Pinpoint the cell where the given text exists, returning its [x, y] midpoint coordinate. 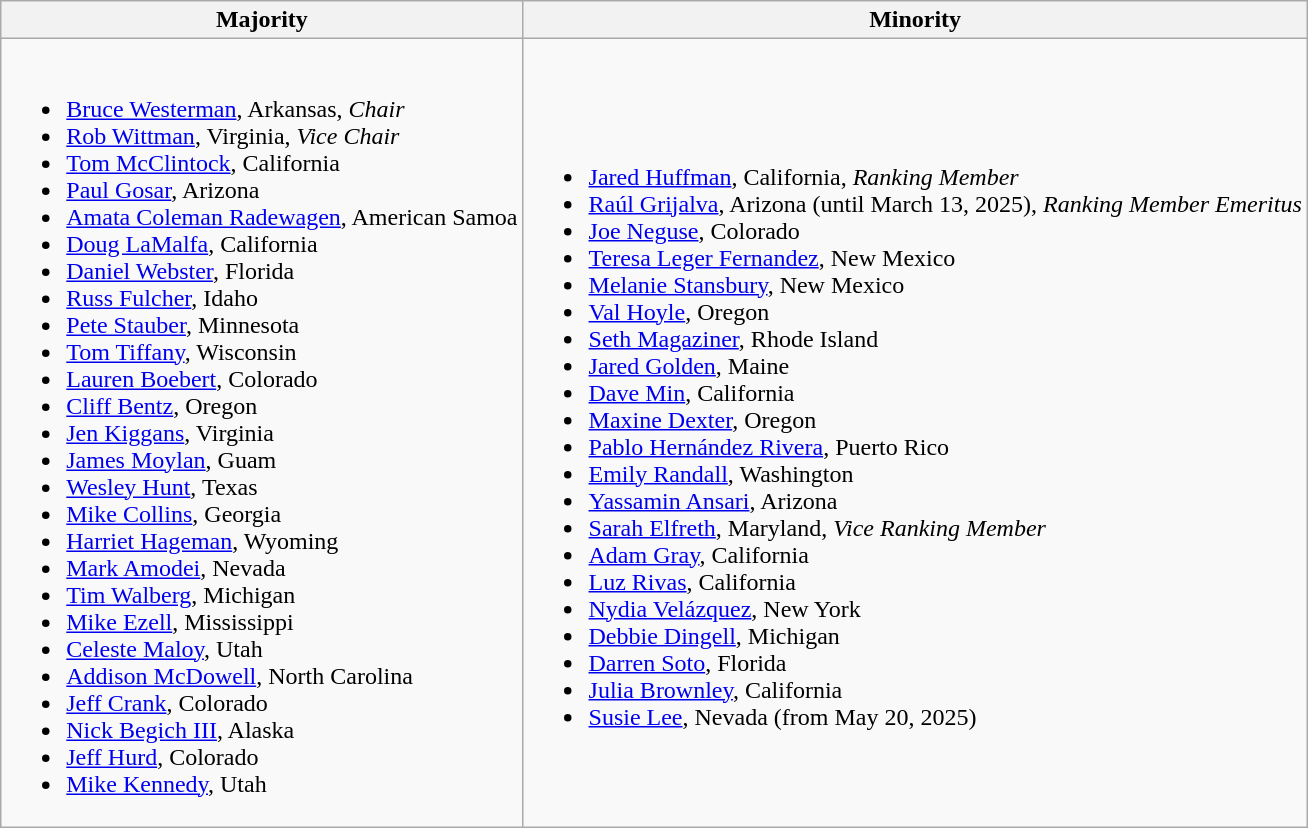
Majority [262, 20]
Minority [915, 20]
